Locate the cell with the specified text and output its (X, Y) center coordinate. 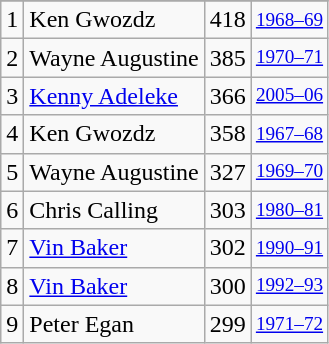
1 (12, 20)
366 (228, 96)
299 (228, 324)
300 (228, 286)
1970–71 (289, 58)
1980–81 (289, 210)
1971–72 (289, 324)
1967–68 (289, 134)
385 (228, 58)
4 (12, 134)
8 (12, 286)
Chris Calling (114, 210)
302 (228, 248)
3 (12, 96)
358 (228, 134)
2005–06 (289, 96)
Peter Egan (114, 324)
5 (12, 172)
7 (12, 248)
1992–93 (289, 286)
1990–91 (289, 248)
Kenny Adeleke (114, 96)
9 (12, 324)
327 (228, 172)
6 (12, 210)
303 (228, 210)
418 (228, 20)
1969–70 (289, 172)
1968–69 (289, 20)
2 (12, 58)
